Scan for the cell matching the given text and deliver its (x, y) coordinate at center. 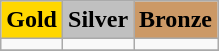
Gold (32, 20)
Silver (98, 20)
Bronze (176, 20)
